Detect which cell encompasses the target text, then output its [x, y] center coordinate. 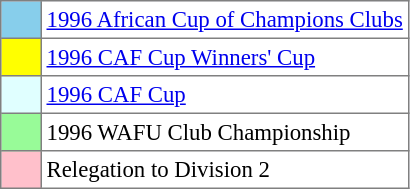
1996 CAF Cup Winners' Cup [224, 57]
1996 African Cup of Champions Clubs [224, 20]
1996 CAF Cup [224, 95]
1996 WAFU Club Championship [224, 132]
Relegation to Division 2 [224, 170]
